For the text-containing cell, return its midpoint in (X, Y) coordinate format. 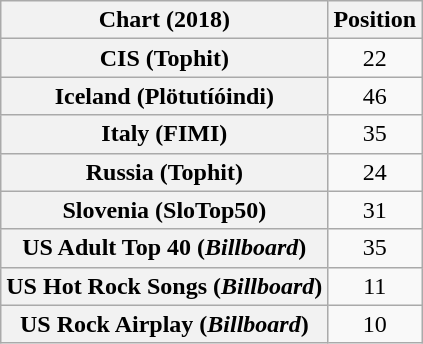
Position (375, 20)
Slovenia (SloTop50) (164, 210)
US Hot Rock Songs (Billboard) (164, 286)
Italy (FIMI) (164, 134)
Russia (Tophit) (164, 172)
Iceland (Plötutíóindi) (164, 96)
31 (375, 210)
11 (375, 286)
CIS (Tophit) (164, 58)
US Rock Airplay (Billboard) (164, 324)
Chart (2018) (164, 20)
46 (375, 96)
22 (375, 58)
24 (375, 172)
US Adult Top 40 (Billboard) (164, 248)
10 (375, 324)
